Extract the (X, Y) coordinate from the center of the cell holding the provided text.  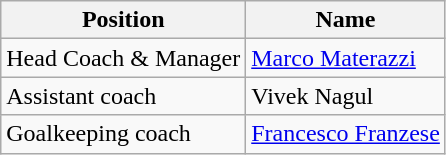
Position (124, 20)
Vivek Nagul (346, 96)
Head Coach & Manager (124, 58)
Francesco Franzese (346, 134)
Name (346, 20)
Goalkeeping coach (124, 134)
Assistant coach (124, 96)
Marco Materazzi (346, 58)
